Pinpoint the cell where the given text exists, returning its [X, Y] midpoint coordinate. 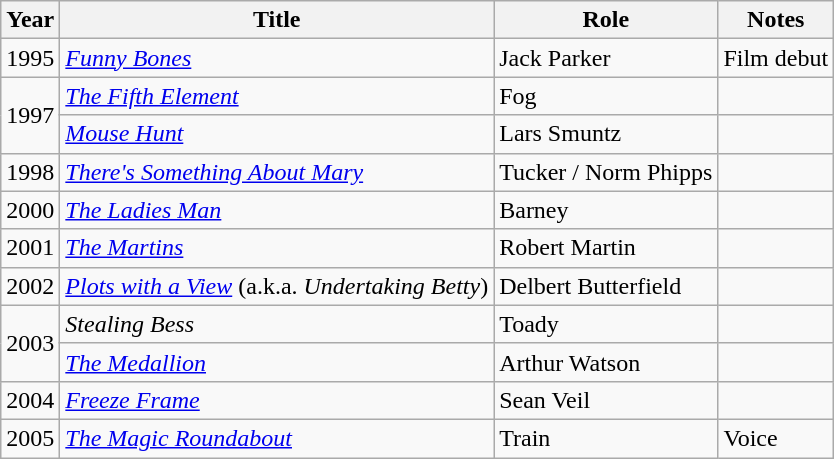
Train [606, 438]
Role [606, 20]
The Medallion [277, 362]
Barney [606, 210]
Voice [776, 438]
Delbert Butterfield [606, 286]
Arthur Watson [606, 362]
Lars Smuntz [606, 134]
2001 [30, 248]
1998 [30, 172]
2004 [30, 400]
Mouse Hunt [277, 134]
The Ladies Man [277, 210]
Toady [606, 324]
2005 [30, 438]
The Magic Roundabout [277, 438]
Notes [776, 20]
2003 [30, 343]
Title [277, 20]
Funny Bones [277, 58]
1997 [30, 115]
2002 [30, 286]
The Fifth Element [277, 96]
Jack Parker [606, 58]
Tucker / Norm Phipps [606, 172]
There's Something About Mary [277, 172]
Freeze Frame [277, 400]
Fog [606, 96]
1995 [30, 58]
Plots with a View (a.k.a. Undertaking Betty) [277, 286]
Robert Martin [606, 248]
Stealing Bess [277, 324]
The Martins [277, 248]
Year [30, 20]
2000 [30, 210]
Sean Veil [606, 400]
Film debut [776, 58]
